From the cell containing the given text, extract its center point as [x, y] coordinate. 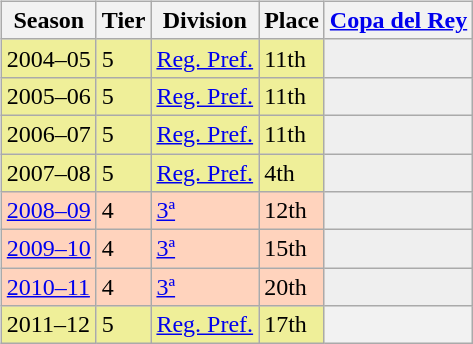
Tier [124, 20]
Copa del Rey [398, 20]
2004–05 [48, 58]
2008–09 [48, 211]
2006–07 [48, 134]
Season [48, 20]
2005–06 [48, 96]
2009–10 [48, 249]
2007–08 [48, 173]
2010–11 [48, 287]
4th [292, 173]
Place [292, 20]
15th [292, 249]
2011–12 [48, 325]
Division [205, 20]
12th [292, 211]
20th [292, 287]
17th [292, 325]
